Find where the given text appears and provide that cell's center as [X, Y] coordinate. 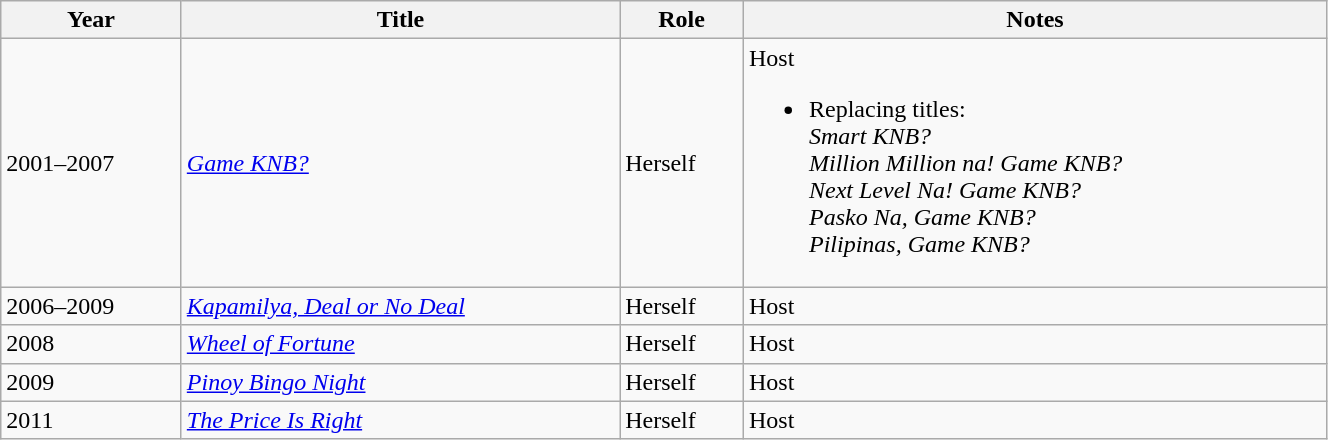
HostReplacing titles:Smart KNB?Million Million na! Game KNB?Next Level Na! Game KNB?Pasko Na, Game KNB?Pilipinas, Game KNB? [1036, 163]
Role [682, 20]
Title [400, 20]
2006–2009 [92, 306]
Pinoy Bingo Night [400, 382]
2001–2007 [92, 163]
Year [92, 20]
Wheel of Fortune [400, 344]
Notes [1036, 20]
2008 [92, 344]
Kapamilya, Deal or No Deal [400, 306]
Game KNB? [400, 163]
The Price Is Right [400, 420]
2011 [92, 420]
2009 [92, 382]
